Extract the (X, Y) coordinate from the center of the cell holding the provided text.  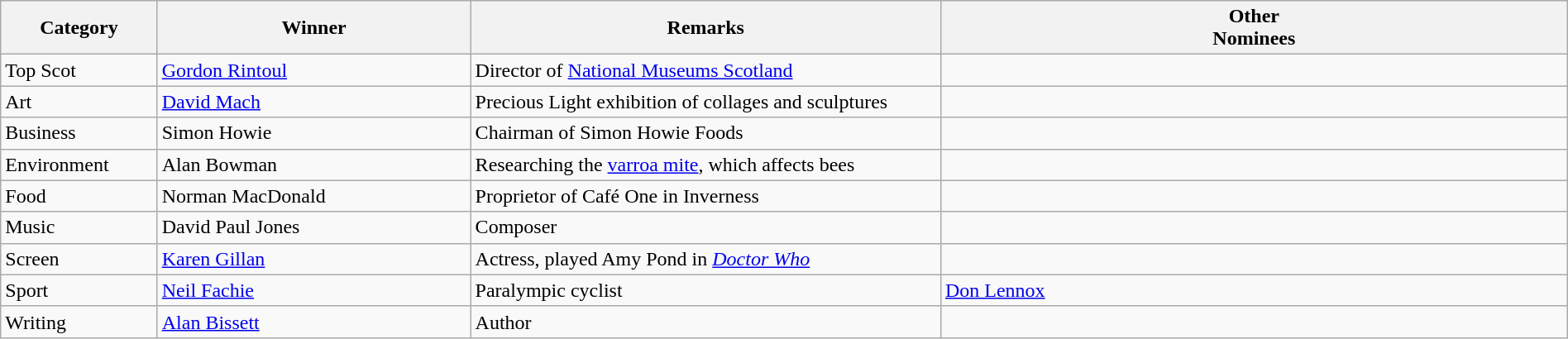
Music (79, 227)
Researching the varroa mite, which affects bees (705, 165)
Screen (79, 259)
Food (79, 196)
David Mach (314, 102)
Sport (79, 290)
Paralympic cyclist (705, 290)
Proprietor of Café One in Inverness (705, 196)
Composer (705, 227)
OtherNominees (1254, 28)
Simon Howie (314, 133)
Category (79, 28)
Writing (79, 322)
Winner (314, 28)
Top Scot (79, 70)
Alan Bowman (314, 165)
Environment (79, 165)
Norman MacDonald (314, 196)
Gordon Rintoul (314, 70)
David Paul Jones (314, 227)
Precious Light exhibition of collages and sculptures (705, 102)
Neil Fachie (314, 290)
Don Lennox (1254, 290)
Actress, played Amy Pond in Doctor Who (705, 259)
Art (79, 102)
Author (705, 322)
Business (79, 133)
Chairman of Simon Howie Foods (705, 133)
Director of National Museums Scotland (705, 70)
Karen Gillan (314, 259)
Remarks (705, 28)
Alan Bissett (314, 322)
